Search for the cell housing the specified text and yield its (X, Y) center coordinate. 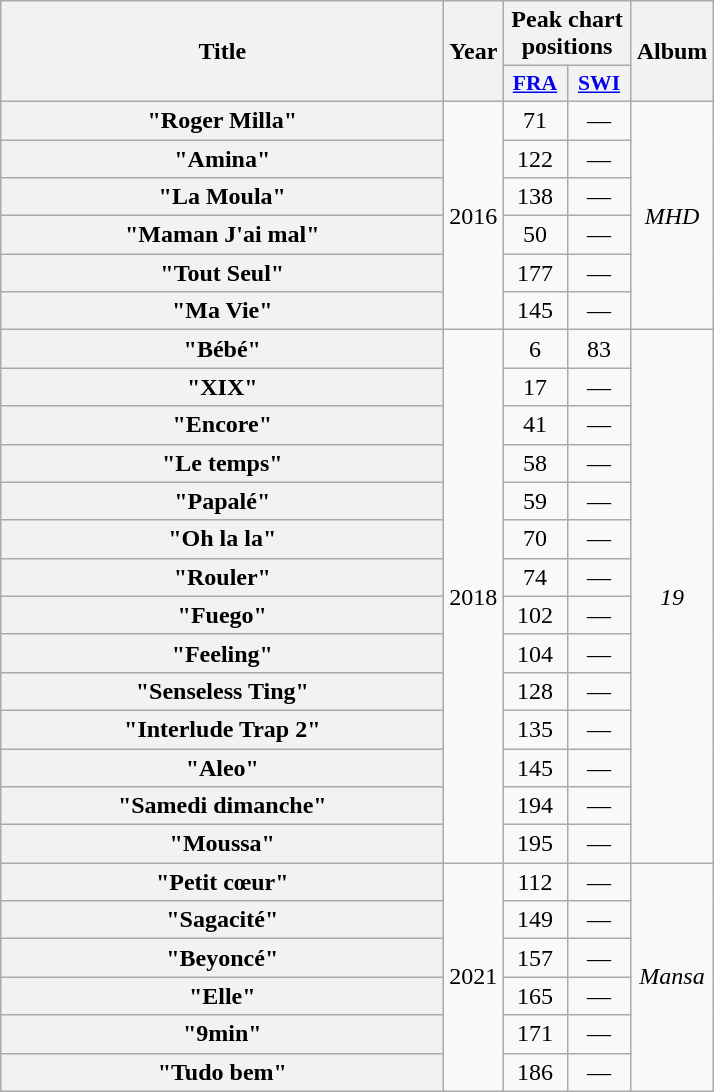
19 (672, 596)
83 (599, 349)
171 (535, 1034)
135 (535, 729)
"Ma Vie" (222, 311)
"Oh la la" (222, 539)
104 (535, 653)
Peak chart positions (567, 34)
50 (535, 235)
177 (535, 273)
138 (535, 197)
"Fuego" (222, 615)
"Rouler" (222, 577)
Year (474, 52)
"La Moula" (222, 197)
"Sagacité" (222, 920)
"Amina" (222, 159)
"Petit cœur" (222, 882)
"XIX" (222, 387)
17 (535, 387)
6 (535, 349)
Album (672, 52)
74 (535, 577)
2021 (474, 977)
70 (535, 539)
"Aleo" (222, 767)
"Roger Milla" (222, 120)
Title (222, 52)
186 (535, 1072)
2016 (474, 215)
"Samedi dimanche" (222, 806)
112 (535, 882)
"Encore" (222, 425)
"Feeling" (222, 653)
122 (535, 159)
128 (535, 691)
"Tudo bem" (222, 1072)
71 (535, 120)
"Senseless Ting" (222, 691)
"Papalé" (222, 501)
58 (535, 463)
102 (535, 615)
"Bébé" (222, 349)
"Interlude Trap 2" (222, 729)
"9min" (222, 1034)
59 (535, 501)
149 (535, 920)
2018 (474, 596)
"Le temps" (222, 463)
"Elle" (222, 996)
157 (535, 958)
165 (535, 996)
"Maman J'ai mal" (222, 235)
Mansa (672, 977)
"Beyoncé" (222, 958)
195 (535, 844)
MHD (672, 215)
41 (535, 425)
"Moussa" (222, 844)
194 (535, 806)
SWI (599, 84)
"Tout Seul" (222, 273)
FRA (535, 84)
